Find where the given text appears and provide that cell's center as [X, Y] coordinate. 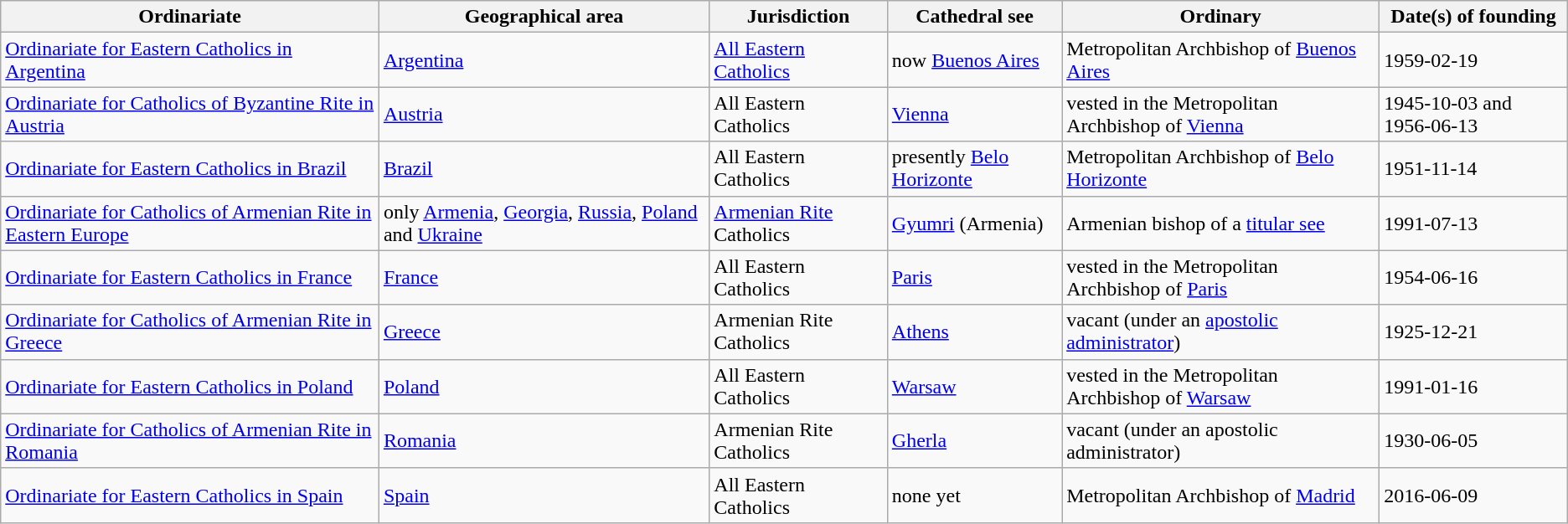
1959-02-19 [1474, 60]
Brazil [544, 169]
Gherla [974, 440]
Gyumri (Armenia) [974, 223]
presently Belo Horizonte [974, 169]
1925-12-21 [1474, 331]
Poland [544, 387]
1954-06-16 [1474, 278]
Armenian bishop of a titular see [1221, 223]
Metropolitan Archbishop of Belo Horizonte [1221, 169]
Metropolitan Archbishop of Buenos Aires [1221, 60]
Ordinariate for Catholics of Armenian Rite in Romania [190, 440]
none yet [974, 496]
Argentina [544, 60]
Metropolitan Archbishop of Madrid [1221, 496]
1945-10-03 and 1956-06-13 [1474, 114]
Spain [544, 496]
Ordinariate for Eastern Catholics in Argentina [190, 60]
France [544, 278]
Greece [544, 331]
Ordinary [1221, 17]
Vienna [974, 114]
1951-11-14 [1474, 169]
Austria [544, 114]
1930-06-05 [1474, 440]
1991-07-13 [1474, 223]
Geographical area [544, 17]
Date(s) of founding [1474, 17]
Ordinariate for Catholics of Armenian Rite in Eastern Europe [190, 223]
Ordinariate for Eastern Catholics in France [190, 278]
Ordinariate for Catholics of Armenian Rite in Greece [190, 331]
1991-01-16 [1474, 387]
Warsaw [974, 387]
Cathedral see [974, 17]
Paris [974, 278]
Ordinariate for Eastern Catholics in Poland [190, 387]
only Armenia, Georgia, Russia, Poland and Ukraine [544, 223]
vested in the Metropolitan Archbishop of Warsaw [1221, 387]
Athens [974, 331]
2016-06-09 [1474, 496]
Ordinariate for Eastern Catholics in Brazil [190, 169]
vested in the Metropolitan Archbishop of Vienna [1221, 114]
Ordinariate for Catholics of Byzantine Rite in Austria [190, 114]
vested in the Metropolitan Archbishop of Paris [1221, 278]
Ordinariate for Eastern Catholics in Spain [190, 496]
Ordinariate [190, 17]
Romania [544, 440]
now Buenos Aires [974, 60]
Jurisdiction [799, 17]
